For the text-containing cell, return its midpoint in (X, Y) coordinate format. 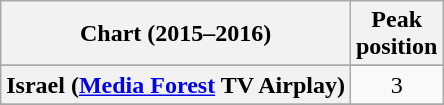
3 (396, 85)
Israel (Media Forest TV Airplay) (176, 85)
Chart (2015–2016) (176, 34)
Peakposition (396, 34)
